Return the [X, Y] coordinate for the center point of the cell that contains the specified text.  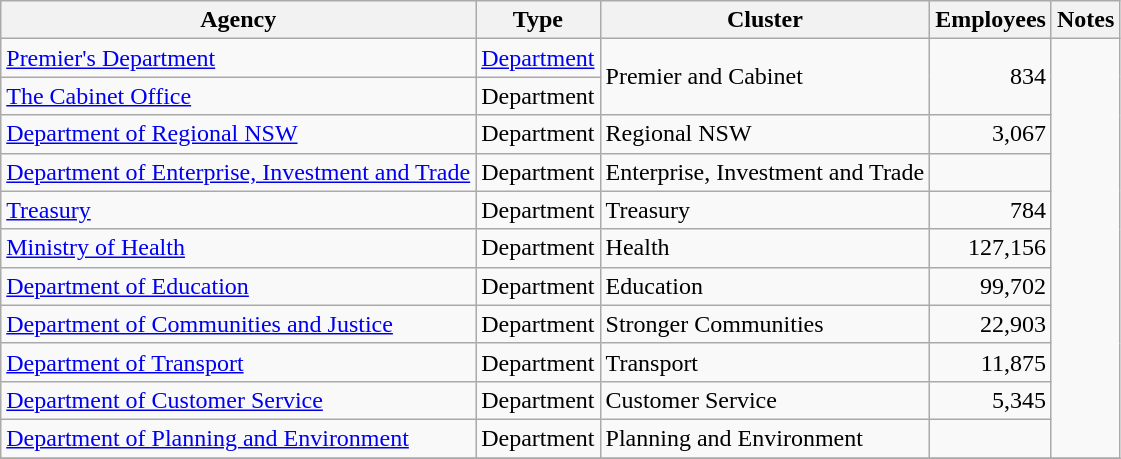
Cluster [765, 20]
127,156 [991, 248]
Ministry of Health [238, 248]
Department of Communities and Justice [238, 324]
Department of Regional NSW [238, 134]
Planning and Environment [765, 438]
Education [765, 286]
5,345 [991, 400]
Health [765, 248]
Department of Transport [238, 362]
Regional NSW [765, 134]
Department of Enterprise, Investment and Trade [238, 172]
784 [991, 210]
834 [991, 77]
Premier's Department [238, 58]
11,875 [991, 362]
Agency [238, 20]
3,067 [991, 134]
99,702 [991, 286]
Department of Education [238, 286]
Type [538, 20]
Premier and Cabinet [765, 77]
Employees [991, 20]
Transport [765, 362]
Enterprise, Investment and Trade [765, 172]
Stronger Communities [765, 324]
The Cabinet Office [238, 96]
22,903 [991, 324]
Notes [1085, 20]
Customer Service [765, 400]
Department of Customer Service [238, 400]
Department of Planning and Environment [238, 438]
